Detect which cell encompasses the target text, then output its [x, y] center coordinate. 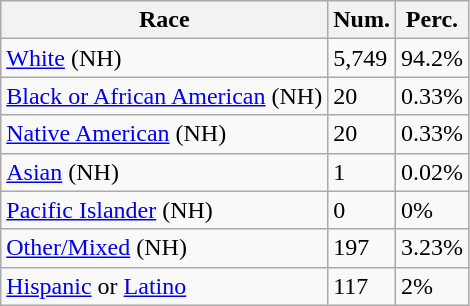
Hispanic or Latino [164, 286]
Pacific Islander (NH) [164, 210]
1 [362, 172]
Native American (NH) [164, 134]
Perc. [432, 20]
Num. [362, 20]
94.2% [432, 58]
197 [362, 248]
Race [164, 20]
0% [432, 210]
White (NH) [164, 58]
Black or African American (NH) [164, 96]
3.23% [432, 248]
Other/Mixed (NH) [164, 248]
117 [362, 286]
Asian (NH) [164, 172]
5,749 [362, 58]
0.02% [432, 172]
0 [362, 210]
2% [432, 286]
